Output the (x, y) coordinate of the center of the cell containing the given text.  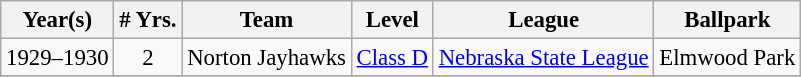
Norton Jayhawks (266, 58)
2 (148, 58)
League (544, 20)
Nebraska State League (544, 58)
Level (392, 20)
Elmwood Park (728, 58)
Team (266, 20)
1929–1930 (58, 58)
# Yrs. (148, 20)
Class D (392, 58)
Year(s) (58, 20)
Ballpark (728, 20)
